Pinpoint the cell where the given text exists, returning its [x, y] midpoint coordinate. 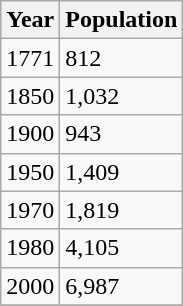
Year [30, 20]
Population [122, 20]
4,105 [122, 248]
1,819 [122, 210]
6,987 [122, 286]
1950 [30, 172]
1980 [30, 248]
1,032 [122, 96]
943 [122, 134]
1900 [30, 134]
1,409 [122, 172]
2000 [30, 286]
812 [122, 58]
1771 [30, 58]
1970 [30, 210]
1850 [30, 96]
